Capture the cell that displays the provided text and extract its [x, y] central coordinate. 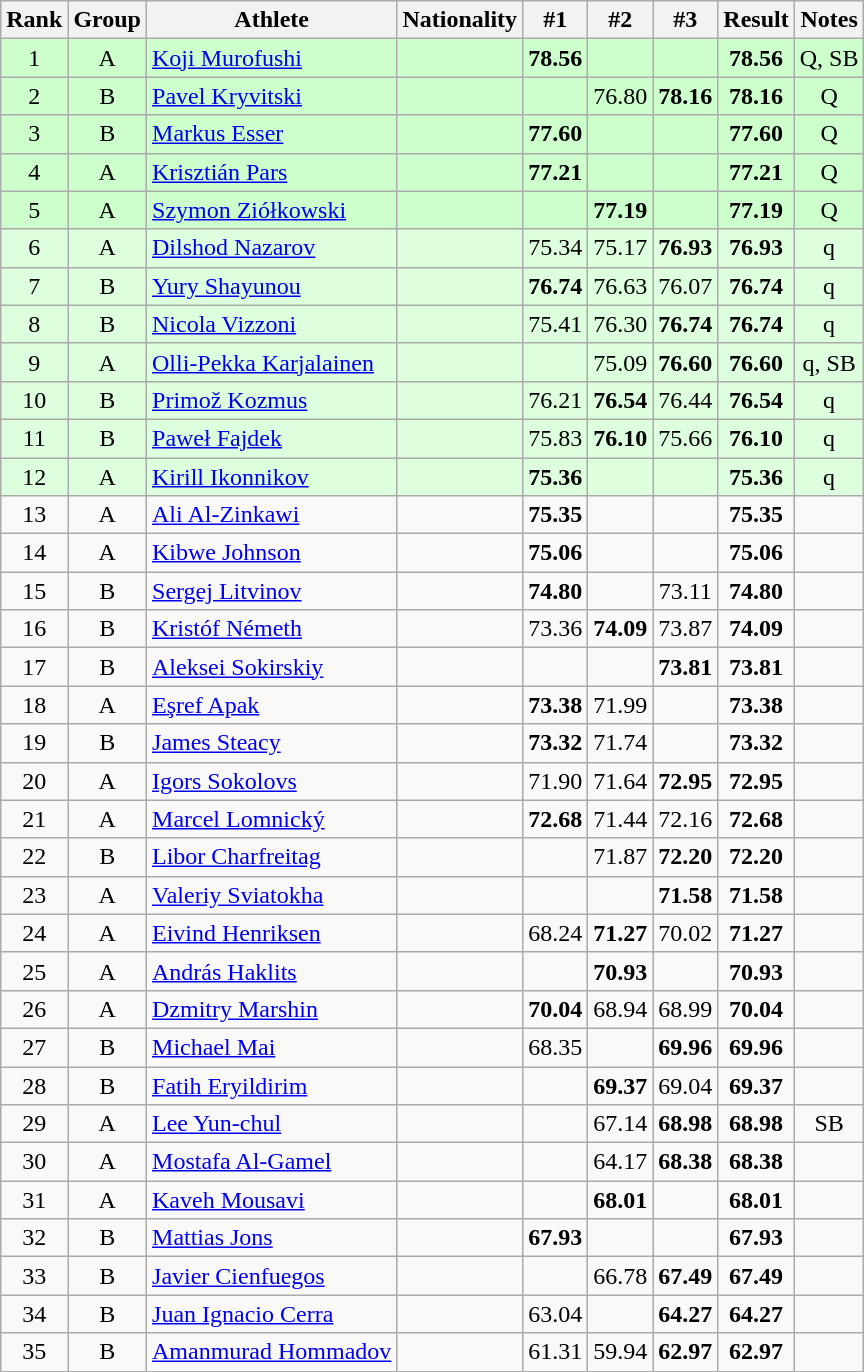
30 [34, 1162]
Lee Yun-chul [272, 1124]
25 [34, 971]
Kirill Ikonnikov [272, 477]
Javier Cienfuegos [272, 1276]
14 [34, 553]
27 [34, 1047]
Dzmitry Marshin [272, 1009]
Michael Mai [272, 1047]
21 [34, 819]
13 [34, 515]
73.11 [686, 591]
29 [34, 1124]
3 [34, 134]
#3 [686, 20]
Aleksei Sokirskiy [272, 667]
18 [34, 705]
q, SB [829, 362]
4 [34, 172]
Szymon Ziółkowski [272, 210]
Sergej Litvinov [272, 591]
75.66 [686, 438]
15 [34, 591]
Yury Shayunou [272, 286]
26 [34, 1009]
Ali Al-Zinkawi [272, 515]
64.17 [620, 1162]
Koji Murofushi [272, 58]
Rank [34, 20]
11 [34, 438]
71.64 [620, 781]
Nicola Vizzoni [272, 324]
17 [34, 667]
73.87 [686, 629]
24 [34, 933]
Dilshod Nazarov [272, 248]
Notes [829, 20]
66.78 [620, 1276]
31 [34, 1200]
61.31 [556, 1352]
Nationality [460, 20]
68.94 [620, 1009]
23 [34, 895]
Markus Esser [272, 134]
68.24 [556, 933]
Pavel Kryvitski [272, 96]
71.44 [620, 819]
James Steacy [272, 743]
6 [34, 248]
Q, SB [829, 58]
75.34 [556, 248]
Eşref Apak [272, 705]
Primož Kozmus [272, 400]
71.99 [620, 705]
76.44 [686, 400]
75.83 [556, 438]
76.30 [620, 324]
12 [34, 477]
András Haklits [272, 971]
70.02 [686, 933]
71.87 [620, 857]
Kristóf Németh [272, 629]
35 [34, 1352]
Amanmurad Hommadov [272, 1352]
76.07 [686, 286]
Mostafa Al-Gamel [272, 1162]
69.04 [686, 1085]
Valeriy Sviatokha [272, 895]
59.94 [620, 1352]
9 [34, 362]
Fatih Eryildirim [272, 1085]
34 [34, 1314]
5 [34, 210]
76.80 [620, 96]
Kaveh Mousavi [272, 1200]
28 [34, 1085]
75.41 [556, 324]
19 [34, 743]
Krisztián Pars [272, 172]
68.99 [686, 1009]
Juan Ignacio Cerra [272, 1314]
Result [756, 20]
33 [34, 1276]
63.04 [556, 1314]
#1 [556, 20]
1 [34, 58]
76.63 [620, 286]
Eivind Henriksen [272, 933]
16 [34, 629]
#2 [620, 20]
10 [34, 400]
Athlete [272, 20]
8 [34, 324]
Igors Sokolovs [272, 781]
76.21 [556, 400]
Kibwe Johnson [272, 553]
2 [34, 96]
71.90 [556, 781]
75.09 [620, 362]
73.36 [556, 629]
Olli-Pekka Karjalainen [272, 362]
75.17 [620, 248]
Mattias Jons [272, 1238]
7 [34, 286]
22 [34, 857]
Libor Charfreitag [272, 857]
72.16 [686, 819]
Paweł Fajdek [272, 438]
20 [34, 781]
SB [829, 1124]
68.35 [556, 1047]
Marcel Lomnický [272, 819]
32 [34, 1238]
67.14 [620, 1124]
71.74 [620, 743]
Group [108, 20]
